Output the [x, y] coordinate of the center of the cell containing the given text.  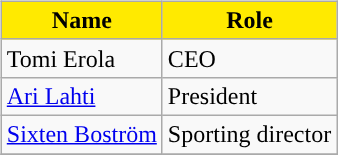
President [249, 96]
Name [82, 20]
Sporting director [249, 134]
CEO [249, 58]
Tomi Erola [82, 58]
Ari Lahti [82, 96]
Sixten Boström [82, 134]
Role [249, 20]
